For the text-containing cell, return its midpoint in [x, y] coordinate format. 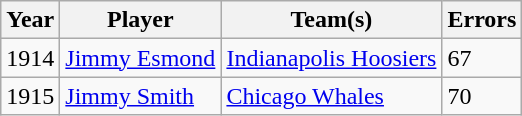
67 [482, 58]
1915 [30, 96]
Player [140, 20]
1914 [30, 58]
Errors [482, 20]
Indianapolis Hoosiers [332, 58]
Jimmy Smith [140, 96]
Chicago Whales [332, 96]
70 [482, 96]
Jimmy Esmond [140, 58]
Year [30, 20]
Team(s) [332, 20]
